Extract the (x, y) coordinate from the center of the cell holding the provided text.  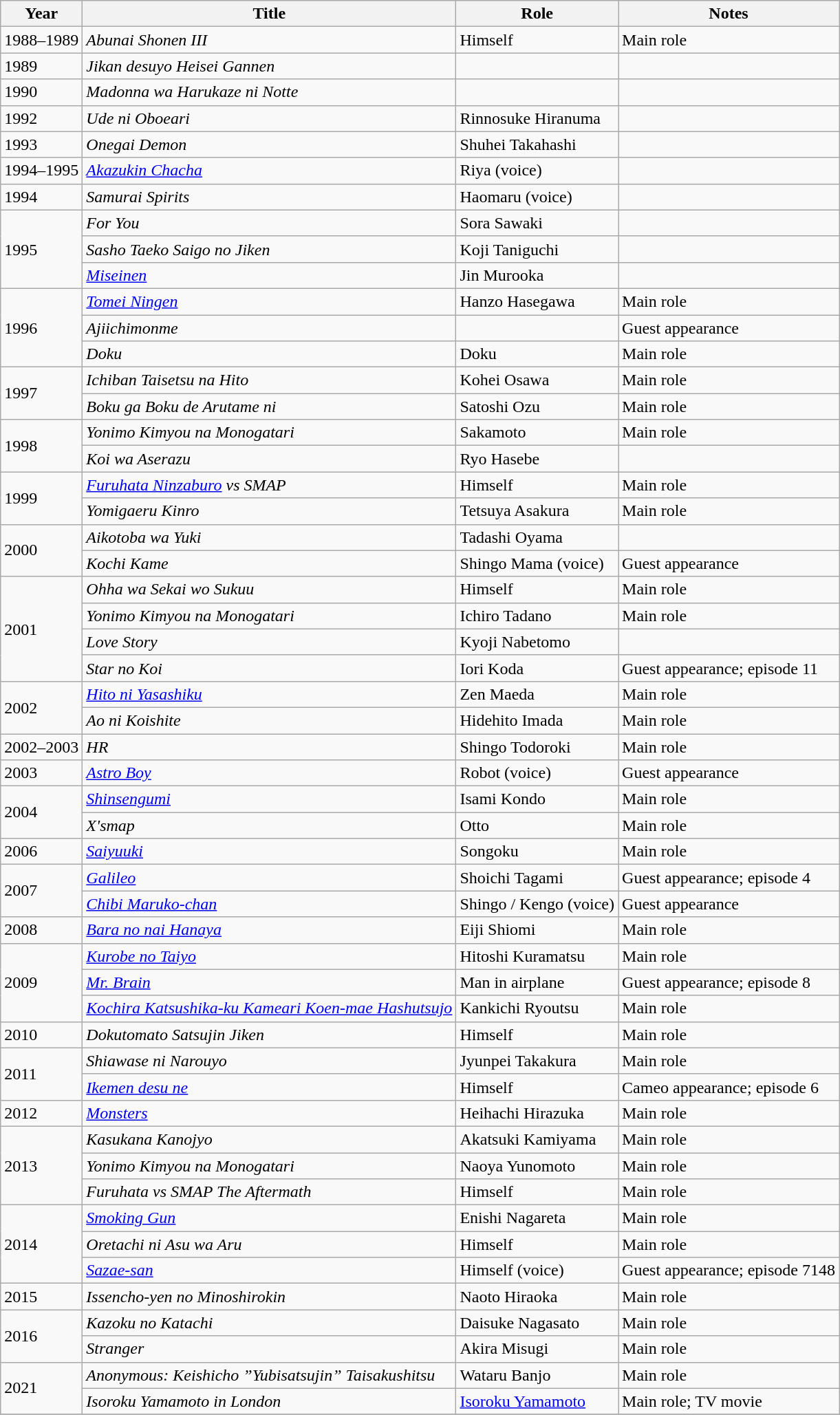
Hanzo Hasegawa (537, 301)
Kochi Kame (270, 563)
Shingo Mama (voice) (537, 563)
Guest appearance; episode 11 (729, 668)
Naoto Hiraoka (537, 1297)
Akira Misugi (537, 1349)
Man in airplane (537, 982)
Galileo (270, 878)
Isoroku Yamamoto (537, 1401)
Naoya Yunomoto (537, 1166)
2002 (41, 707)
Guest appearance; episode 4 (729, 878)
1989 (41, 66)
1997 (41, 393)
Haomaru (voice) (537, 197)
Monsters (270, 1113)
1998 (41, 446)
1999 (41, 498)
Stranger (270, 1349)
Koi wa Aserazu (270, 459)
Ryo Hasebe (537, 459)
Guest appearance; episode 7148 (729, 1271)
Abunai Shonen III (270, 40)
Koji Taniguchi (537, 249)
2013 (41, 1165)
Year (41, 14)
Kyoji Nabetomo (537, 642)
1994 (41, 197)
Ohha wa Sekai wo Sukuu (270, 590)
Kohei Osawa (537, 380)
Riya (voice) (537, 171)
Role (537, 14)
Shuhei Takahashi (537, 144)
Aikotoba wa Yuki (270, 537)
Jyunpei Takakura (537, 1061)
Kazoku no Katachi (270, 1323)
Eiji Shiomi (537, 930)
2006 (41, 852)
HR (270, 746)
Satoshi Ozu (537, 407)
2008 (41, 930)
Shinsengumi (270, 799)
Jikan desuyo Heisei Gannen (270, 66)
1994–1995 (41, 171)
Astro Boy (270, 773)
Kasukana Kanojyo (270, 1139)
Ichiro Tadano (537, 616)
Kankichi Ryoutsu (537, 1008)
Akazukin Chacha (270, 171)
1992 (41, 118)
Tomei Ningen (270, 301)
Anonymous: Keishicho ”Yubisatsujin” Taisakushitsu (270, 1375)
Notes (729, 14)
2009 (41, 982)
2004 (41, 812)
Enishi Nagareta (537, 1218)
Himself (voice) (537, 1271)
1988–1989 (41, 40)
Ichiban Taisetsu na Hito (270, 380)
1995 (41, 249)
Star no Koi (270, 668)
Ao ni Koishite (270, 720)
Samurai Spirits (270, 197)
1996 (41, 327)
Sora Sawaki (537, 223)
Dokutomato Satsujin Jiken (270, 1035)
Rinnosuke Hiranuma (537, 118)
2010 (41, 1035)
Otto (537, 825)
Isoroku Yamamoto in London (270, 1401)
2007 (41, 891)
Furuhata Ninzaburo vs SMAP (270, 485)
Zen Maeda (537, 694)
Shiawase ni Narouyo (270, 1061)
Daisuke Nagasato (537, 1323)
For You (270, 223)
Sazae-san (270, 1271)
Hitoshi Kuramatsu (537, 956)
Ajiichimonme (270, 328)
1993 (41, 144)
2012 (41, 1113)
Mr. Brain (270, 982)
Sasho Taeko Saigo no Jiken (270, 249)
Miseinen (270, 275)
Heihachi Hirazuka (537, 1113)
Shoichi Tagami (537, 878)
Tetsuya Asakura (537, 511)
Isami Kondo (537, 799)
Ude ni Oboeari (270, 118)
Iori Koda (537, 668)
Shingo / Kengo (voice) (537, 904)
Wataru Banjo (537, 1375)
2015 (41, 1297)
Love Story (270, 642)
Chibi Maruko-chan (270, 904)
Onegai Demon (270, 144)
Issencho-yen no Minoshirokin (270, 1297)
Jin Murooka (537, 275)
2003 (41, 773)
Boku ga Boku de Arutame ni (270, 407)
Smoking Gun (270, 1218)
2000 (41, 550)
Guest appearance; episode 8 (729, 982)
2014 (41, 1244)
Bara no nai Hanaya (270, 930)
Akatsuki Kamiyama (537, 1139)
Songoku (537, 852)
Sakamoto (537, 433)
X'smap (270, 825)
Ikemen desu ne (270, 1087)
Tadashi Oyama (537, 537)
Shingo Todoroki (537, 746)
Robot (voice) (537, 773)
Madonna wa Harukaze ni Notte (270, 92)
Cameo appearance; episode 6 (729, 1087)
2011 (41, 1074)
Title (270, 14)
Kochira Katsushika-ku Kameari Koen-mae Hashutsujo (270, 1008)
2002–2003 (41, 746)
Saiyuuki (270, 852)
2001 (41, 629)
Kurobe no Taiyo (270, 956)
2021 (41, 1388)
1990 (41, 92)
Main role; TV movie (729, 1401)
Hidehito Imada (537, 720)
2016 (41, 1336)
Yomigaeru Kinro (270, 511)
Oretachi ni Asu wa Aru (270, 1244)
Hito ni Yasashiku (270, 694)
Furuhata vs SMAP The Aftermath (270, 1192)
